Output the (x, y) coordinate of the center of the cell containing the given text.  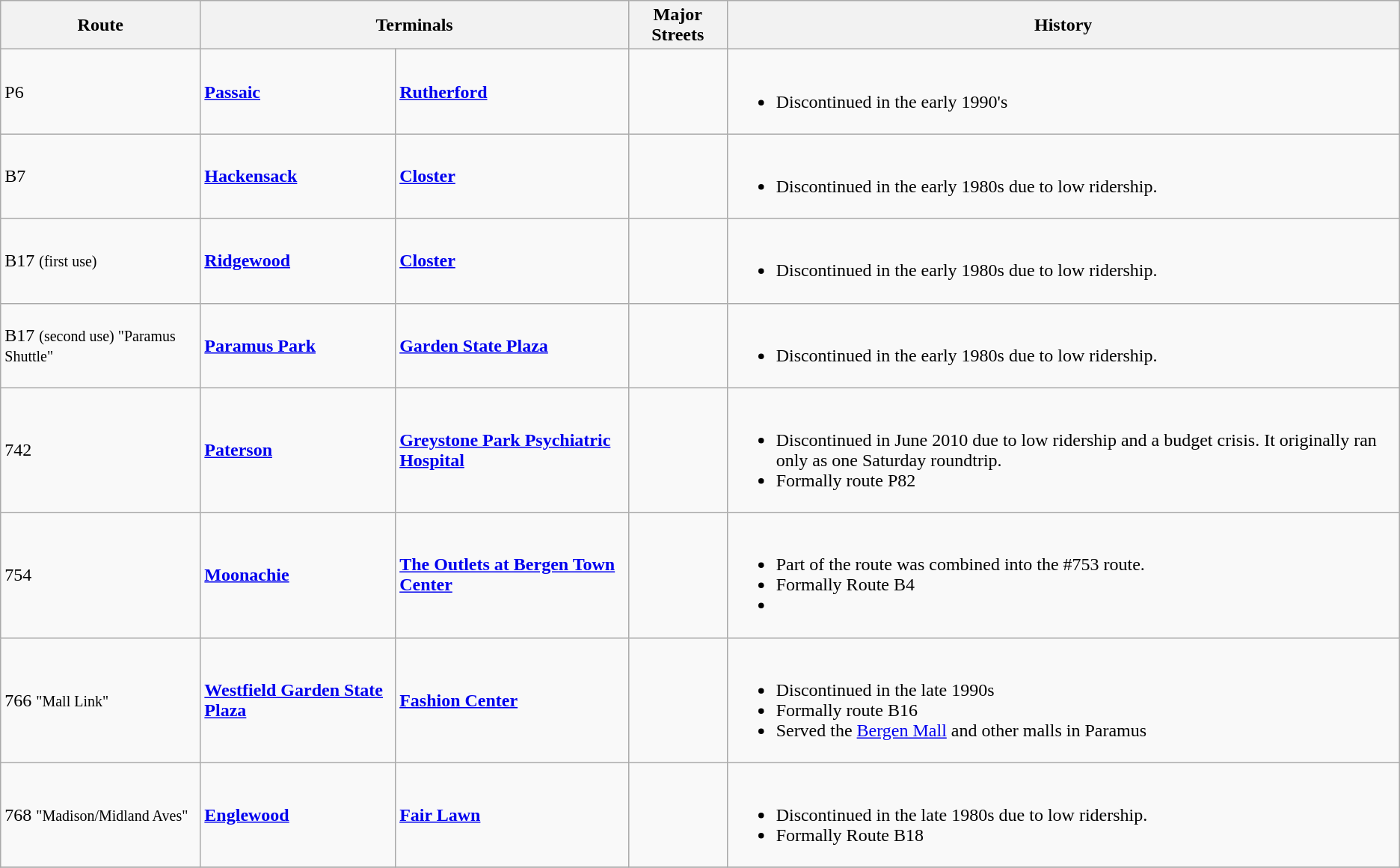
766 "Mall Link" (100, 700)
B7 (100, 177)
Discontinued in the early 1990's (1063, 91)
Discontinued in the late 1990sFormally route B16Served the Bergen Mall and other malls in Paramus (1063, 700)
754 (100, 575)
Rutherford (512, 91)
Discontinued in the late 1980s due to low ridership.Formally Route B18 (1063, 815)
History (1063, 25)
Westfield Garden State Plaza (298, 700)
Garden State Plaza (512, 346)
B17 (first use) (100, 260)
Paramus Park (298, 346)
Route (100, 25)
Major Streets (678, 25)
Fair Lawn (512, 815)
Fashion Center (512, 700)
Greystone Park Psychiatric Hospital (512, 450)
Passaic (298, 91)
Terminals (414, 25)
P6 (100, 91)
742 (100, 450)
Hackensack (298, 177)
Englewood (298, 815)
The Outlets at Bergen Town Center (512, 575)
Paterson (298, 450)
B17 (second use) "Paramus Shuttle" (100, 346)
768 "Madison/Midland Aves" (100, 815)
Part of the route was combined into the #753 route.Formally Route B4 (1063, 575)
Discontinued in June 2010 due to low ridership and a budget crisis. It originally ran only as one Saturday roundtrip.Formally route P82 (1063, 450)
Ridgewood (298, 260)
Moonachie (298, 575)
